Capture the cell that displays the provided text and extract its [x, y] central coordinate. 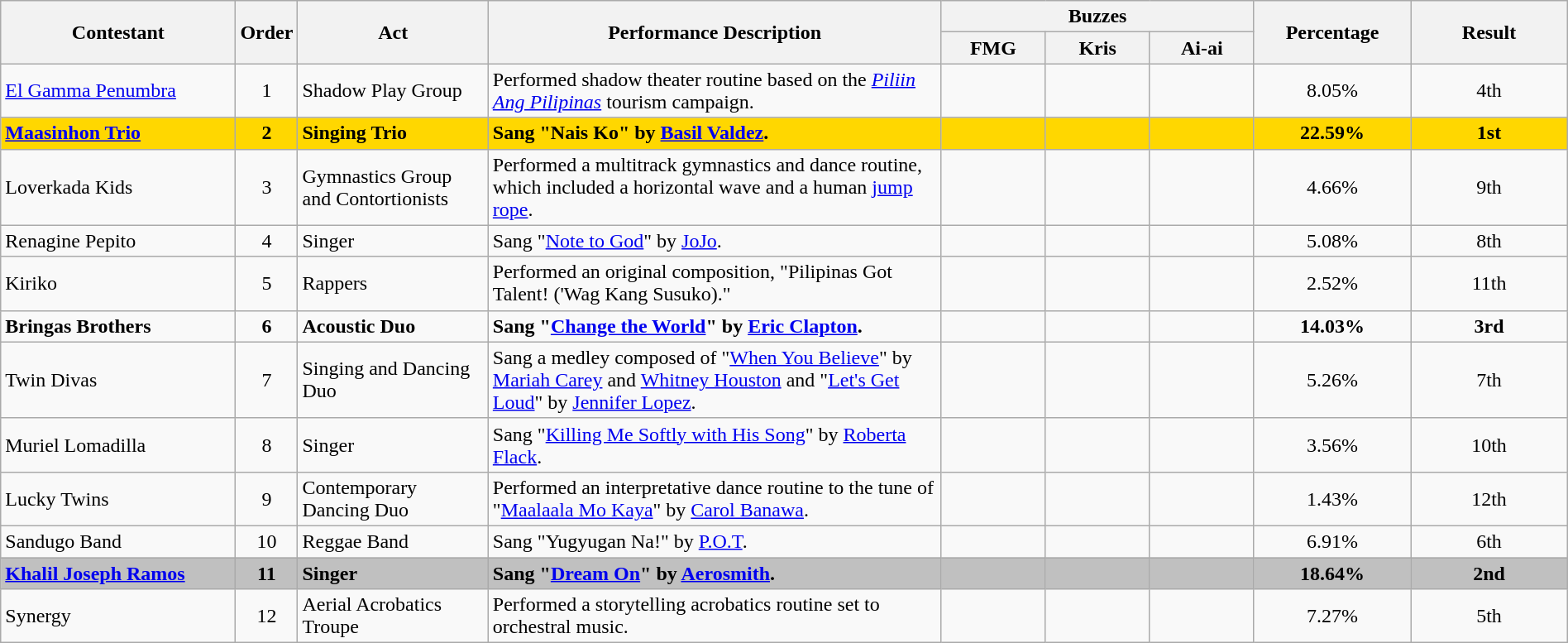
Reggae Band [393, 541]
Gymnastics Group and Contortionists [393, 187]
Shadow Play Group [393, 91]
3rd [1489, 326]
Contemporary Dancing Duo [393, 498]
Loverkada Kids [118, 187]
Percentage [1331, 32]
Singing and Dancing Duo [393, 380]
Sang "Dream On" by Aerosmith. [715, 573]
2.52% [1331, 283]
8.05% [1331, 91]
11 [266, 573]
Singing Trio [393, 133]
4.66% [1331, 187]
5.08% [1331, 241]
Sang "Note to God" by JoJo. [715, 241]
6th [1489, 541]
Performance Description [715, 32]
Khalil Joseph Ramos [118, 573]
12 [266, 616]
Maasinhon Trio [118, 133]
1st [1489, 133]
Sang "Killing Me Softly with His Song" by Roberta Flack. [715, 445]
Acoustic Duo [393, 326]
4 [266, 241]
8 [266, 445]
6 [266, 326]
9th [1489, 187]
Rappers [393, 283]
Act [393, 32]
Contestant [118, 32]
6.91% [1331, 541]
Muriel Lomadilla [118, 445]
10 [266, 541]
Renagine Pepito [118, 241]
Bringas Brothers [118, 326]
5.26% [1331, 380]
1 [266, 91]
Twin Divas [118, 380]
3.56% [1331, 445]
9 [266, 498]
5th [1489, 616]
10th [1489, 445]
3 [266, 187]
Aerial Acrobatics Troupe [393, 616]
7 [266, 380]
5 [266, 283]
Sang "Nais Ko" by Basil Valdez. [715, 133]
FMG [993, 48]
2nd [1489, 573]
Buzzes [1097, 17]
7th [1489, 380]
Performed an interpretative dance routine to the tune of "Maalaala Mo Kaya" by Carol Banawa. [715, 498]
Performed a multitrack gymnastics and dance routine, which included a horizontal wave and a human jump rope. [715, 187]
Performed an original composition, "Pilipinas Got Talent! ('Wag Kang Susuko)." [715, 283]
El Gamma Penumbra [118, 91]
22.59% [1331, 133]
Sandugo Band [118, 541]
Lucky Twins [118, 498]
Order [266, 32]
14.03% [1331, 326]
Performed a storytelling acrobatics routine set to orchestral music. [715, 616]
7.27% [1331, 616]
Sang a medley composed of "When You Believe" by Mariah Carey and Whitney Houston and "Let's Get Loud" by Jennifer Lopez. [715, 380]
18.64% [1331, 573]
Kris [1097, 48]
Synergy [118, 616]
1.43% [1331, 498]
Sang "Yugyugan Na!" by P.O.T. [715, 541]
12th [1489, 498]
8th [1489, 241]
Sang "Change the World" by Eric Clapton. [715, 326]
Kiriko [118, 283]
2 [266, 133]
4th [1489, 91]
Result [1489, 32]
Performed shadow theater routine based on the Piliin Ang Pilipinas tourism campaign. [715, 91]
Ai-ai [1202, 48]
11th [1489, 283]
